Scan for the cell matching the given text and deliver its (x, y) coordinate at center. 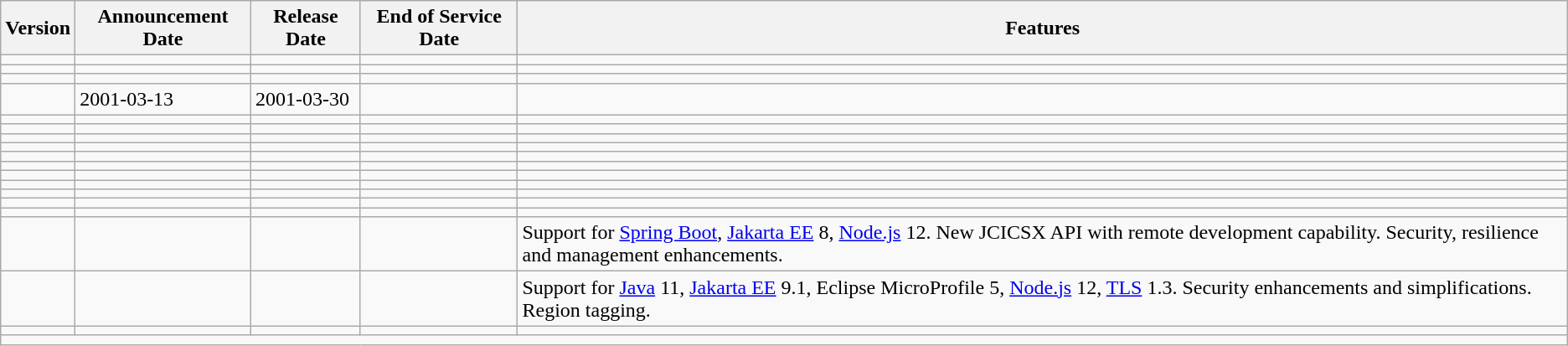
Announcement Date (163, 28)
Release Date (305, 28)
2001-03-30 (305, 99)
End of Service Date (439, 28)
2001-03-13 (163, 99)
Support for Java 11, Jakarta EE 9.1, Eclipse MicroProfile 5, Node.js 12, TLS 1.3. Security enhancements and simplifications. Region tagging. (1042, 298)
Features (1042, 28)
Version (39, 28)
